From the cell containing the given text, extract its center point as [x, y] coordinate. 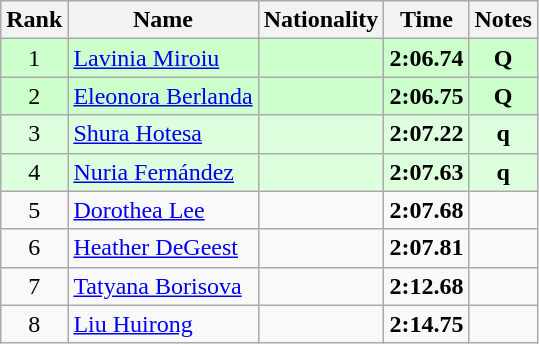
Lavinia Miroiu [163, 58]
Eleonora Berlanda [163, 96]
2:07.22 [426, 134]
Heather DeGeest [163, 248]
2:12.68 [426, 286]
Nuria Fernández [163, 172]
2:07.81 [426, 248]
2:07.63 [426, 172]
Time [426, 20]
Dorothea Lee [163, 210]
7 [34, 286]
Nationality [321, 20]
Name [163, 20]
2 [34, 96]
2:14.75 [426, 324]
Shura Hotesa [163, 134]
6 [34, 248]
Rank [34, 20]
2:07.68 [426, 210]
Notes [503, 20]
2:06.75 [426, 96]
5 [34, 210]
Tatyana Borisova [163, 286]
8 [34, 324]
1 [34, 58]
4 [34, 172]
2:06.74 [426, 58]
Liu Huirong [163, 324]
3 [34, 134]
